Extract the (x, y) coordinate from the center of the cell holding the provided text.  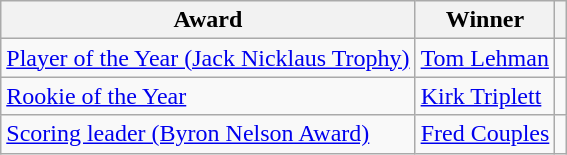
Fred Couples (485, 134)
Tom Lehman (485, 58)
Player of the Year (Jack Nicklaus Trophy) (208, 58)
Scoring leader (Byron Nelson Award) (208, 134)
Winner (485, 20)
Rookie of the Year (208, 96)
Award (208, 20)
Kirk Triplett (485, 96)
